Output the (X, Y) coordinate of the center of the cell containing the given text.  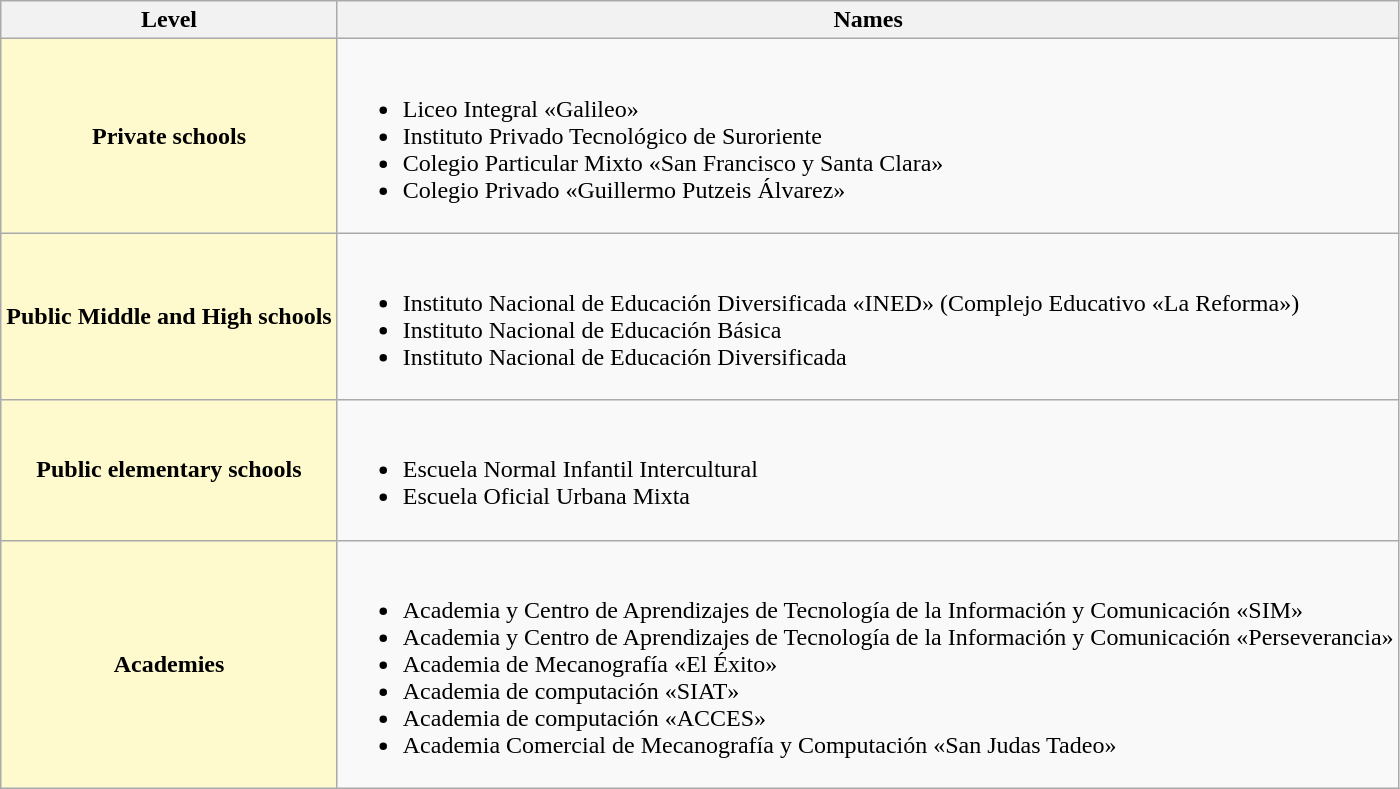
Names (868, 20)
Academies (169, 664)
Level (169, 20)
Public elementary schools (169, 470)
Escuela Normal Infantil InterculturalEscuela Oficial Urbana Mixta (868, 470)
Public Middle and High schools (169, 316)
Private schools (169, 136)
